Return the [x, y] coordinate for the center point of the cell that contains the specified text.  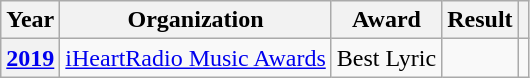
Organization [196, 20]
Year [30, 20]
Best Lyric [386, 58]
Result [480, 20]
Award [386, 20]
2019 [30, 58]
iHeartRadio Music Awards [196, 58]
